Output the (x, y) coordinate of the center of the cell containing the given text.  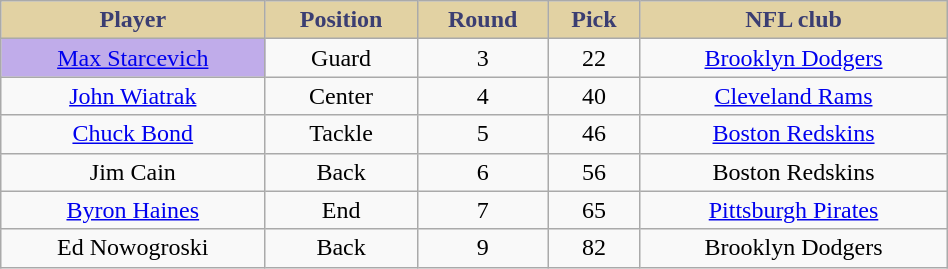
Cleveland Rams (794, 96)
56 (594, 172)
Round (482, 20)
46 (594, 134)
Chuck Bond (133, 134)
40 (594, 96)
Byron Haines (133, 210)
3 (482, 58)
9 (482, 248)
Ed Nowogroski (133, 248)
NFL club (794, 20)
82 (594, 248)
4 (482, 96)
7 (482, 210)
Center (341, 96)
Guard (341, 58)
Max Starcevich (133, 58)
John Wiatrak (133, 96)
5 (482, 134)
Player (133, 20)
22 (594, 58)
Tackle (341, 134)
Pittsburgh Pirates (794, 210)
End (341, 210)
Position (341, 20)
Pick (594, 20)
6 (482, 172)
Jim Cain (133, 172)
65 (594, 210)
